For the text-containing cell, return its midpoint in (x, y) coordinate format. 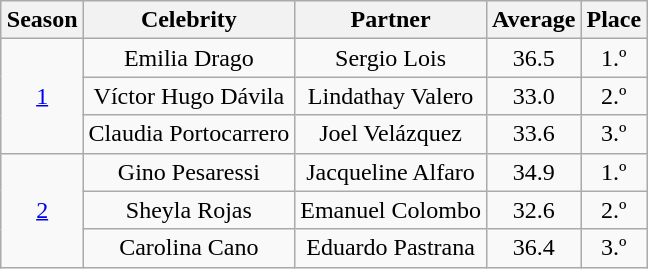
Gino Pesaressi (189, 172)
33.6 (534, 134)
Average (534, 20)
Jacqueline Alfaro (391, 172)
34.9 (534, 172)
Claudia Portocarrero (189, 134)
Sergio Lois (391, 58)
36.4 (534, 248)
Lindathay Valero (391, 96)
Eduardo Pastrana (391, 248)
33.0 (534, 96)
1 (42, 96)
Víctor Hugo Dávila (189, 96)
Partner (391, 20)
Celebrity (189, 20)
Sheyla Rojas (189, 210)
Emilia Drago (189, 58)
32.6 (534, 210)
Place (614, 20)
2 (42, 210)
Carolina Cano (189, 248)
36.5 (534, 58)
Emanuel Colombo (391, 210)
Joel Velázquez (391, 134)
Season (42, 20)
